For the text-containing cell, return its midpoint in (x, y) coordinate format. 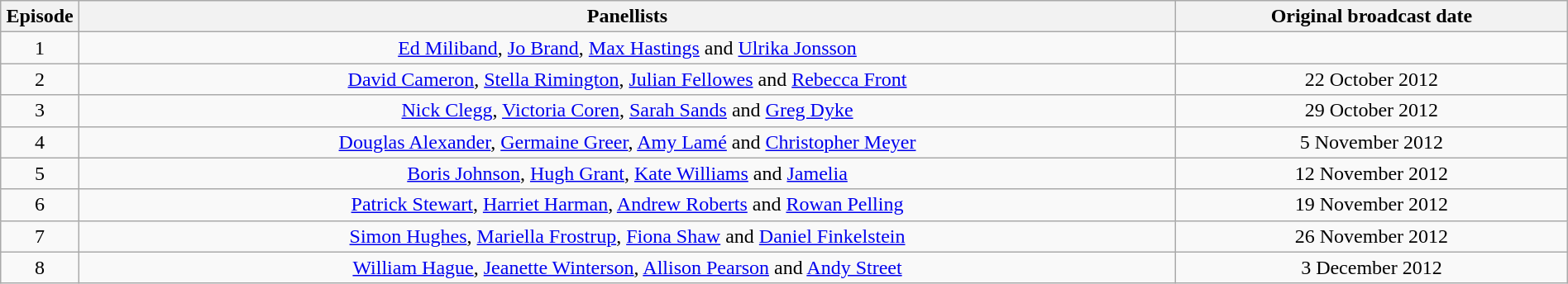
5 (40, 173)
26 November 2012 (1372, 236)
Panellists (627, 17)
Episode (40, 17)
8 (40, 267)
7 (40, 236)
19 November 2012 (1372, 205)
29 October 2012 (1372, 111)
William Hague, Jeanette Winterson, Allison Pearson and Andy Street (627, 267)
Original broadcast date (1372, 17)
3 (40, 111)
Douglas Alexander, Germaine Greer, Amy Lamé and Christopher Meyer (627, 142)
Simon Hughes, Mariella Frostrup, Fiona Shaw and Daniel Finkelstein (627, 236)
Boris Johnson, Hugh Grant, Kate Williams and Jamelia (627, 173)
1 (40, 48)
2 (40, 79)
Ed Miliband, Jo Brand, Max Hastings and Ulrika Jonsson (627, 48)
22 October 2012 (1372, 79)
3 December 2012 (1372, 267)
4 (40, 142)
5 November 2012 (1372, 142)
David Cameron, Stella Rimington, Julian Fellowes and Rebecca Front (627, 79)
Nick Clegg, Victoria Coren, Sarah Sands and Greg Dyke (627, 111)
6 (40, 205)
Patrick Stewart, Harriet Harman, Andrew Roberts and Rowan Pelling (627, 205)
12 November 2012 (1372, 173)
